Extract the (X, Y) coordinate from the center of the cell holding the provided text.  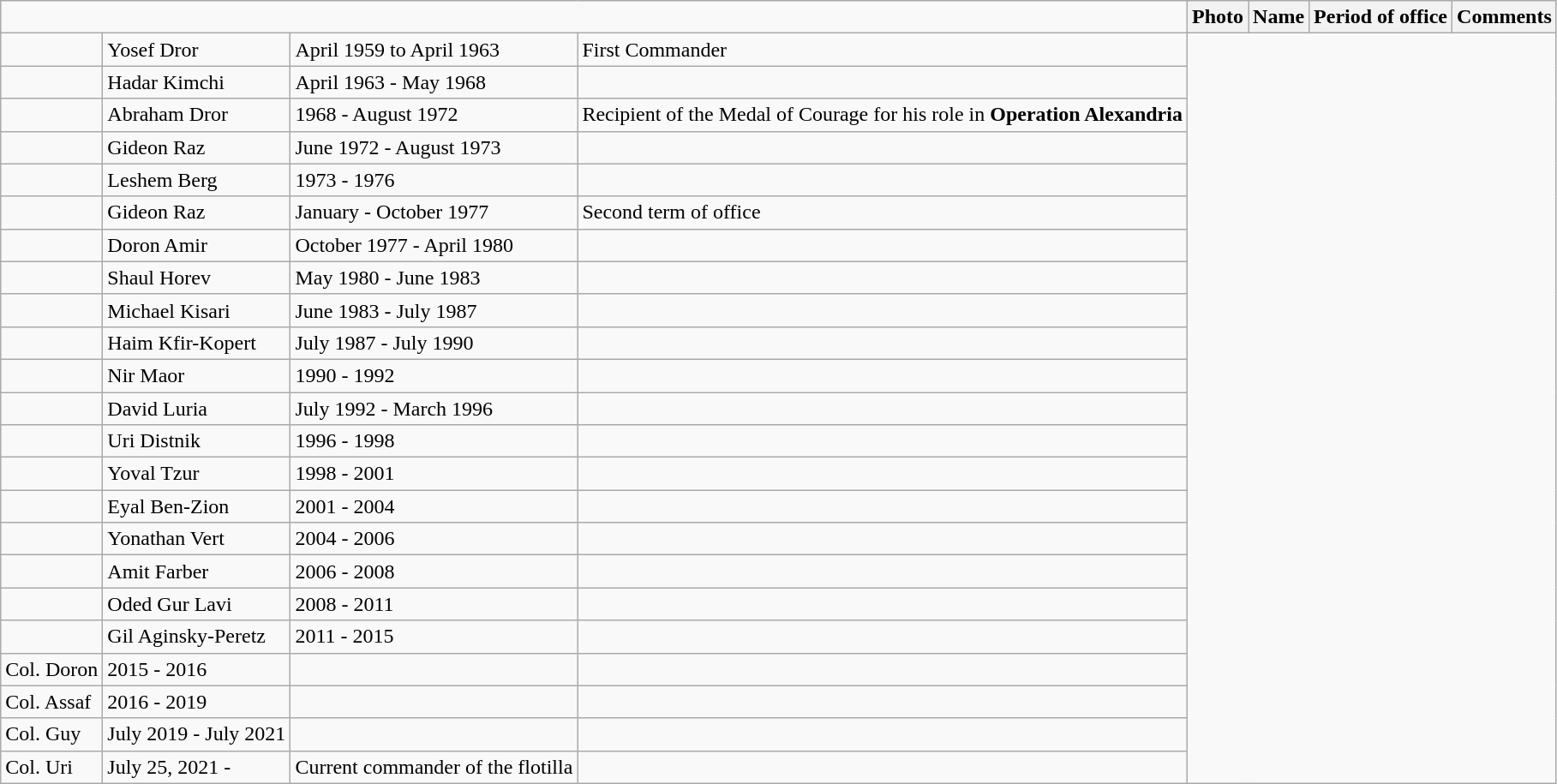
October 1977 - April 1980 (434, 245)
Photo (1217, 17)
January - October 1977 (434, 212)
Abraham Dror (197, 115)
Comments (1505, 17)
Uri Distnik (197, 441)
1990 - 1992 (434, 375)
Recipient of the Medal of Courage for his role in Operation Alexandria (883, 115)
1968 - August 1972 (434, 115)
Yosef Dror (197, 50)
Nir Maor (197, 375)
April 1963 - May 1968 (434, 82)
1998 - 2001 (434, 474)
Second term of office (883, 212)
2015 - 2016 (197, 669)
1973 - 1976 (434, 180)
July 25, 2021 - (197, 767)
Yoval Tzur (197, 474)
Doron Amir (197, 245)
Name (1279, 17)
June 1983 - July 1987 (434, 310)
First Commander (883, 50)
Eyal Ben-Zion (197, 506)
Col. Guy (51, 734)
David Luria (197, 409)
July 1987 - July 1990 (434, 343)
Current commander of the flotilla (434, 767)
Col. Assaf (51, 702)
Col. Doron (51, 669)
Leshem Berg (197, 180)
2004 - 2006 (434, 539)
1996 - 1998 (434, 441)
April 1959 to April 1963 (434, 50)
Hadar Kimchi (197, 82)
2001 - 2004 (434, 506)
Period of office (1381, 17)
July 1992 - March 1996 (434, 409)
Gil Aginsky-Peretz (197, 637)
May 1980 - June 1983 (434, 278)
Col. Uri (51, 767)
2006 - 2008 (434, 572)
Michael Kisari (197, 310)
Shaul Horev (197, 278)
2011 - 2015 (434, 637)
2008 - 2011 (434, 604)
Yonathan Vert (197, 539)
Haim Kfir-Kopert (197, 343)
Amit Farber (197, 572)
July 2019 - July 2021 (197, 734)
Oded Gur Lavi (197, 604)
2016 - 2019 (197, 702)
June 1972 - August 1973 (434, 147)
